Find where the given text appears and provide that cell's center as [X, Y] coordinate. 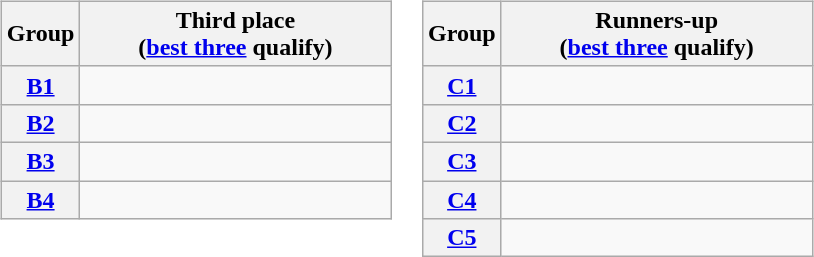
B4 [40, 199]
C5 [462, 238]
C3 [462, 161]
C4 [462, 199]
B1 [40, 85]
Third place(best three qualify) [236, 34]
C1 [462, 85]
C2 [462, 123]
B2 [40, 123]
Runners-up(best three qualify) [656, 34]
B3 [40, 161]
